Extract the (x, y) coordinate from the center of the cell holding the provided text.  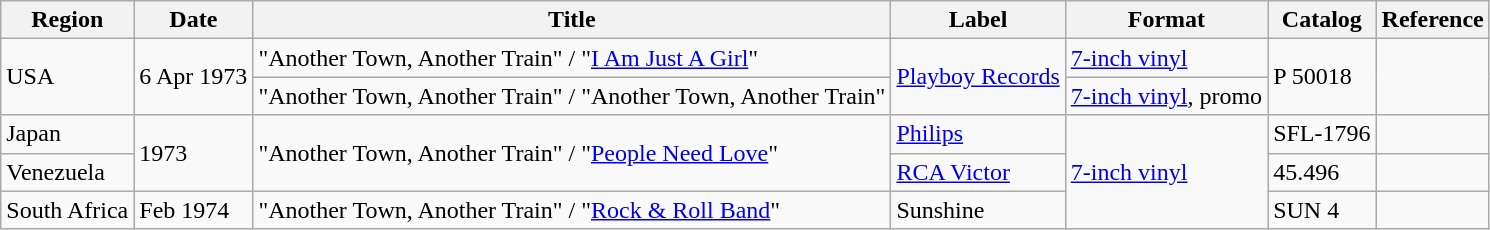
Japan (68, 134)
Sunshine (978, 210)
7-inch vinyl, promo (1166, 96)
Playboy Records (978, 77)
RCA Victor (978, 172)
Format (1166, 20)
USA (68, 77)
Catalog (1322, 20)
"Another Town, Another Train" / "I Am Just A Girl" (572, 58)
45.496 (1322, 172)
Reference (1432, 20)
SUN 4 (1322, 210)
Venezuela (68, 172)
"Another Town, Another Train" / "People Need Love" (572, 153)
South Africa (68, 210)
P 50018 (1322, 77)
"Another Town, Another Train" / "Another Town, Another Train" (572, 96)
Date (194, 20)
1973 (194, 153)
"Another Town, Another Train" / "Rock & Roll Band" (572, 210)
Philips (978, 134)
SFL-1796 (1322, 134)
6 Apr 1973 (194, 77)
Title (572, 20)
Feb 1974 (194, 210)
Region (68, 20)
Label (978, 20)
